From the cell containing the given text, extract its center point as [x, y] coordinate. 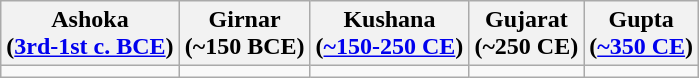
Ashoka(3rd-1st c. BCE) [90, 34]
Kushana(~150-250 CE) [390, 34]
Gujarat(~250 CE) [526, 34]
Girnar(~150 BCE) [244, 34]
Gupta(~350 CE) [642, 34]
